From the cell containing the given text, extract its center point as [X, Y] coordinate. 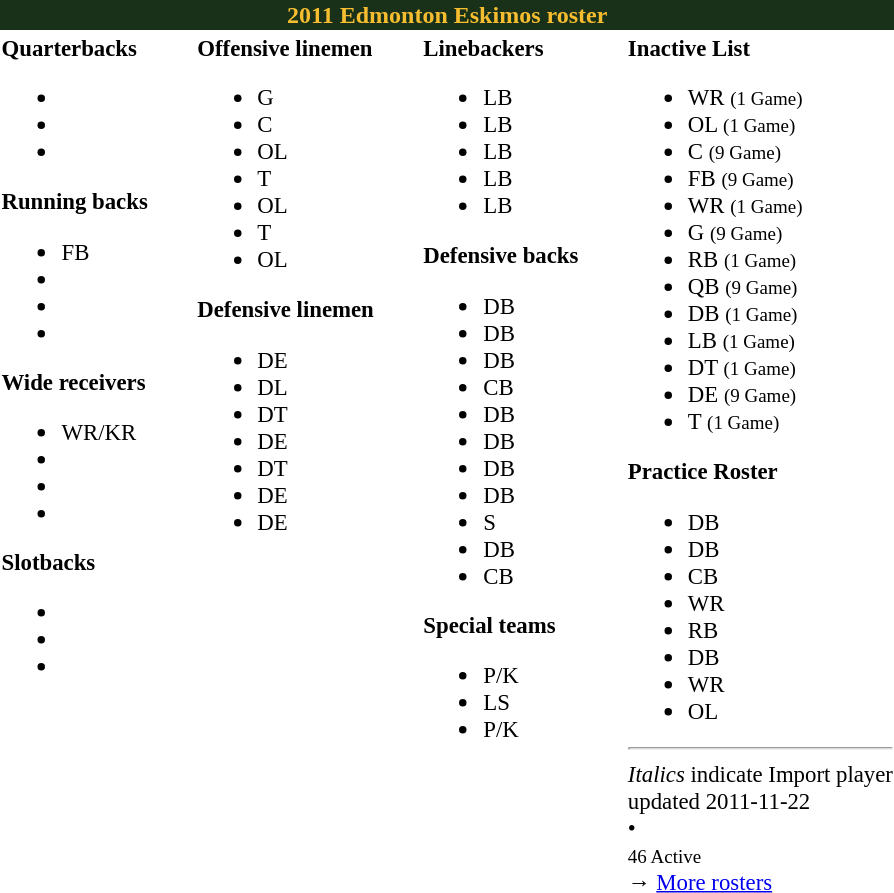
2011 Edmonton Eskimos roster [447, 15]
